Search for the cell housing the specified text and yield its (x, y) center coordinate. 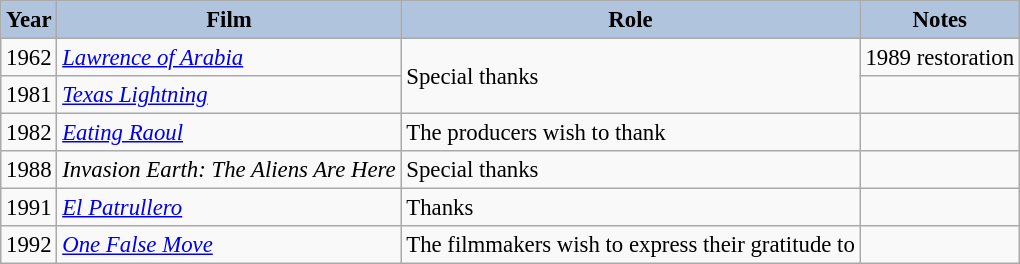
Role (630, 20)
Notes (940, 20)
1982 (29, 133)
Texas Lightning (229, 95)
Thanks (630, 208)
1981 (29, 95)
One False Move (229, 245)
Eating Raoul (229, 133)
Lawrence of Arabia (229, 58)
1988 (29, 170)
1992 (29, 245)
The filmmakers wish to express their gratitude to (630, 245)
Year (29, 20)
Invasion Earth: The Aliens Are Here (229, 170)
1991 (29, 208)
1962 (29, 58)
1989 restoration (940, 58)
El Patrullero (229, 208)
The producers wish to thank (630, 133)
Film (229, 20)
